Return the (x, y) coordinate for the center point of the cell that contains the specified text.  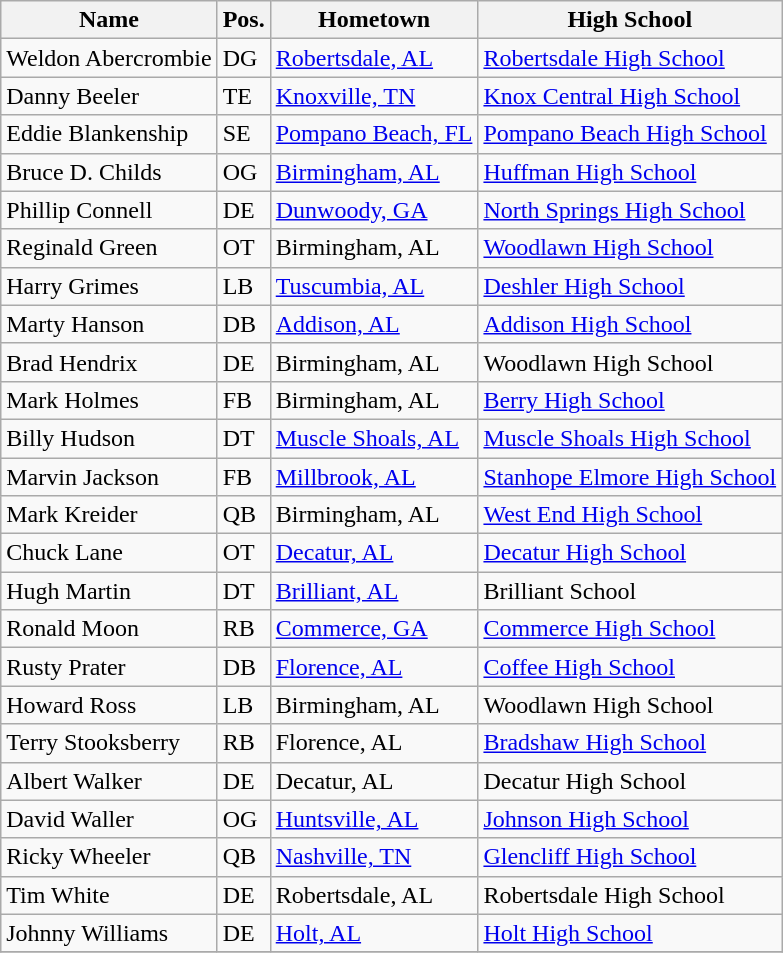
Addison High School (630, 324)
Stanhope Elmore High School (630, 477)
Bradshaw High School (630, 743)
Pompano Beach, FL (374, 134)
Marty Hanson (109, 324)
Howard Ross (109, 705)
Muscle Shoals, AL (374, 438)
Commerce, GA (374, 629)
Billy Hudson (109, 438)
Mark Holmes (109, 400)
Pompano Beach High School (630, 134)
Dunwoody, GA (374, 210)
Holt, AL (374, 933)
Chuck Lane (109, 553)
Hometown (374, 20)
DG (244, 58)
Mark Kreider (109, 515)
Coffee High School (630, 667)
West End High School (630, 515)
Millbrook, AL (374, 477)
Holt High School (630, 933)
Muscle Shoals High School (630, 438)
Albert Walker (109, 781)
Berry High School (630, 400)
Danny Beeler (109, 96)
TE (244, 96)
Ronald Moon (109, 629)
Terry Stooksberry (109, 743)
David Waller (109, 819)
Glencliff High School (630, 857)
Nashville, TN (374, 857)
Tuscumbia, AL (374, 286)
Phillip Connell (109, 210)
Hugh Martin (109, 591)
SE (244, 134)
Huntsville, AL (374, 819)
Ricky Wheeler (109, 857)
Johnson High School (630, 819)
High School (630, 20)
Harry Grimes (109, 286)
Pos. (244, 20)
Commerce High School (630, 629)
North Springs High School (630, 210)
Eddie Blankenship (109, 134)
Huffman High School (630, 172)
Knoxville, TN (374, 96)
Name (109, 20)
Tim White (109, 895)
Brilliant, AL (374, 591)
Rusty Prater (109, 667)
Brad Hendrix (109, 362)
Knox Central High School (630, 96)
Johnny Williams (109, 933)
Reginald Green (109, 248)
Addison, AL (374, 324)
Weldon Abercrombie (109, 58)
Bruce D. Childs (109, 172)
Brilliant School (630, 591)
Marvin Jackson (109, 477)
Deshler High School (630, 286)
